Find where the given text appears and provide that cell's center as (X, Y) coordinate. 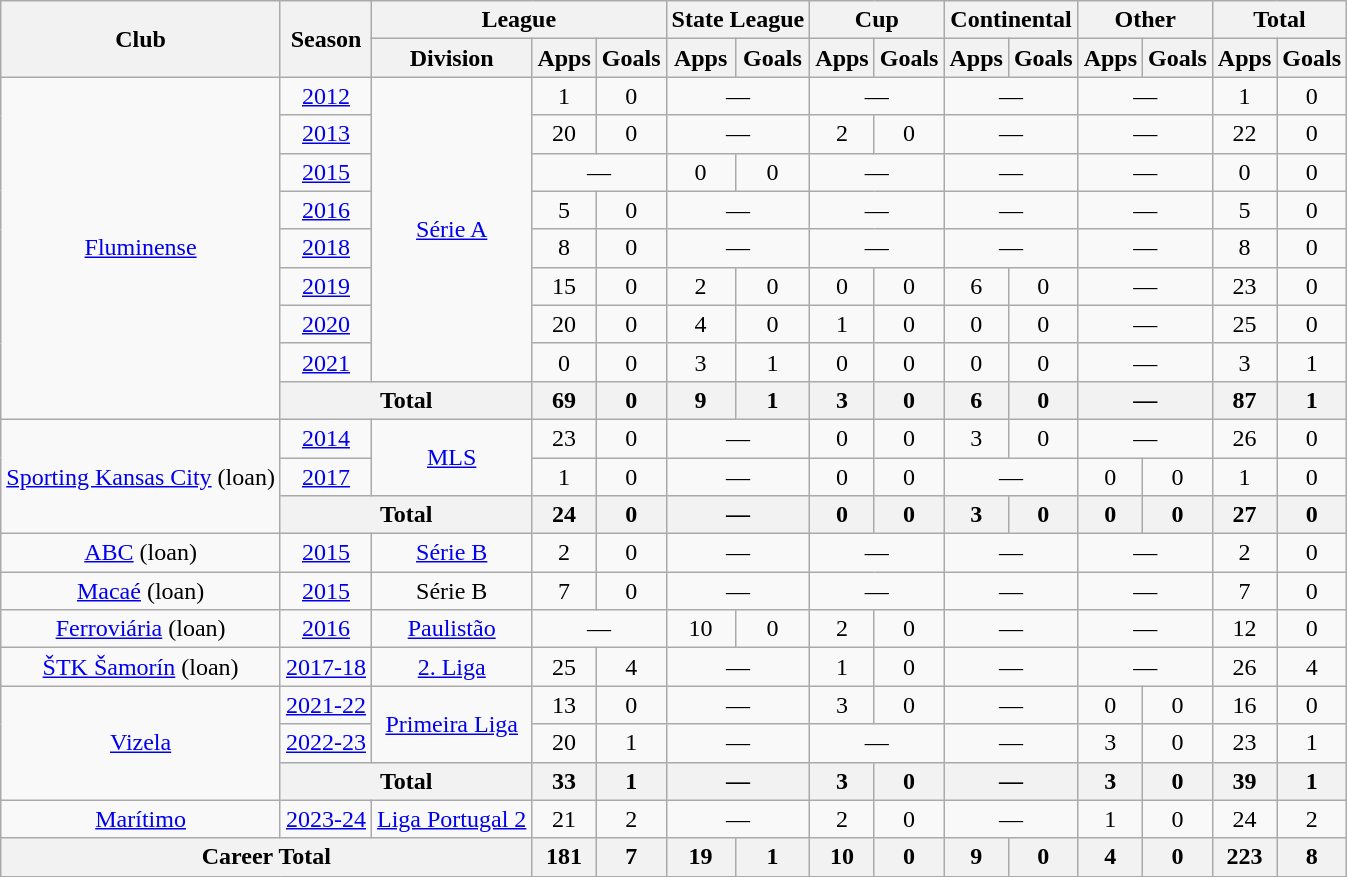
27 (1244, 515)
2017-18 (326, 667)
Season (326, 39)
Ferroviária (loan) (141, 629)
22 (1244, 134)
33 (564, 781)
Primeira Liga (452, 724)
Club (141, 39)
223 (1244, 857)
ABC (loan) (141, 553)
Career Total (266, 857)
Sporting Kansas City (loan) (141, 476)
16 (1244, 705)
Liga Portugal 2 (452, 819)
2017 (326, 477)
Continental (1011, 20)
181 (564, 857)
Paulistão (452, 629)
Other (1145, 20)
Division (452, 58)
2013 (326, 134)
87 (1244, 400)
12 (1244, 629)
2021 (326, 362)
Vizela (141, 743)
MLS (452, 457)
2. Liga (452, 667)
39 (1244, 781)
13 (564, 705)
2021-22 (326, 705)
State League (738, 20)
2012 (326, 96)
21 (564, 819)
2019 (326, 286)
Cup (877, 20)
2014 (326, 438)
2022-23 (326, 743)
Macaé (loan) (141, 591)
2023-24 (326, 819)
2018 (326, 248)
69 (564, 400)
Fluminense (141, 248)
15 (564, 286)
League (520, 20)
Marítimo (141, 819)
ŠTK Šamorín (loan) (141, 667)
2020 (326, 324)
19 (700, 857)
Série A (452, 229)
